Determine the [X, Y] coordinate at the center of the cell enclosing the given text.  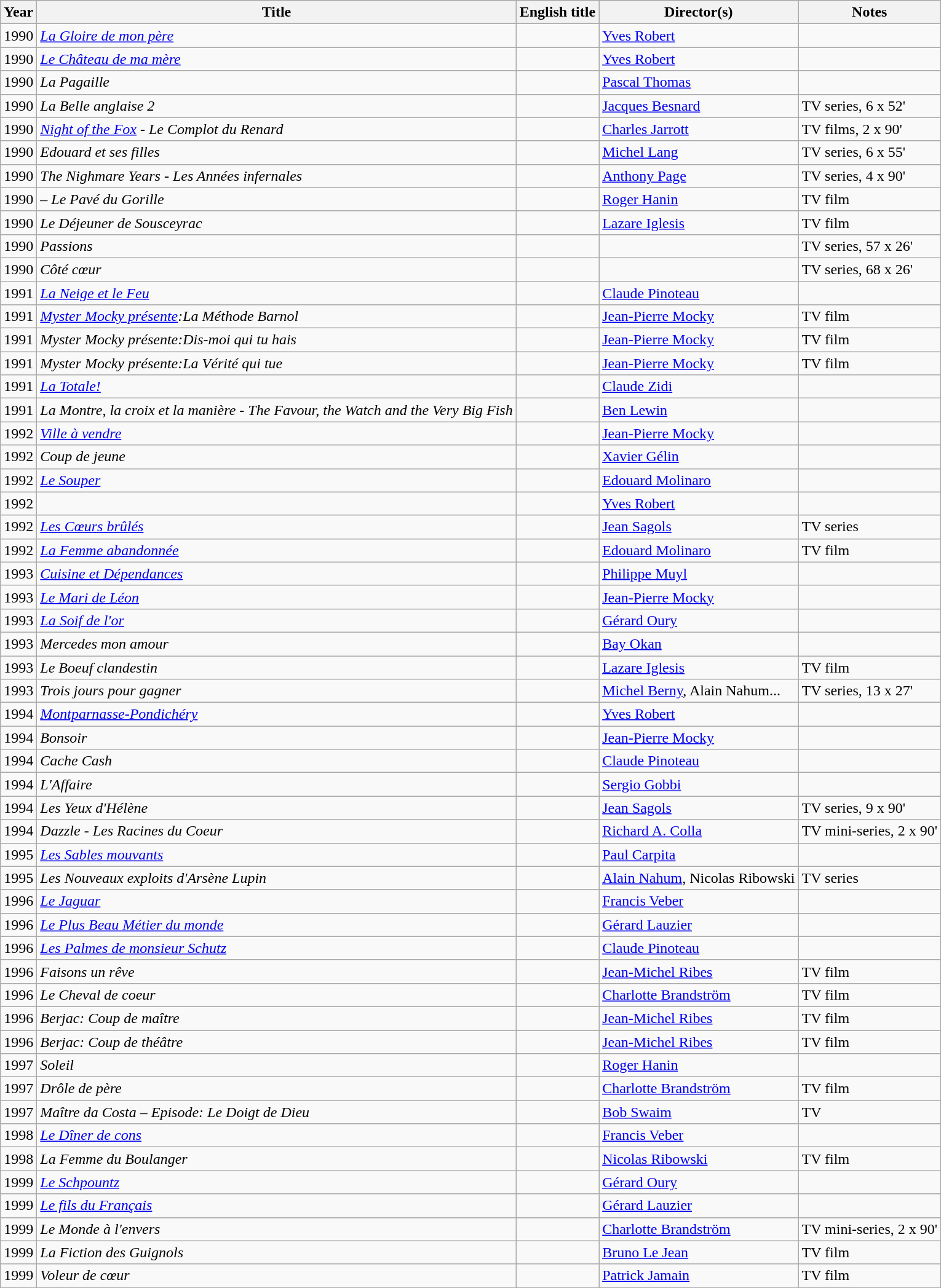
Le Schpountz [277, 1182]
La Fiction des Guignols [277, 1252]
Myster Mocky présente:Dis-moi qui tu hais [277, 340]
Bay Okan [699, 644]
Coup de jeune [277, 457]
Mercedes mon amour [277, 644]
Nicolas Ribowski [699, 1159]
Cache Cash [277, 761]
Jacques Besnard [699, 106]
Le Plus Beau Métier du monde [277, 925]
Le Dîner de cons [277, 1136]
Richard A. Colla [699, 831]
Myster Mocky présente:La Vérité qui tue [277, 363]
Le fils du Français [277, 1206]
Le Château de ma mère [277, 59]
Pascal Thomas [699, 82]
TV series, 4 x 90' [870, 176]
TV series, 6 x 55' [870, 152]
Edouard et ses filles [277, 152]
Le Souper [277, 480]
La Gloire de mon père [277, 36]
Le Mari de Léon [277, 597]
Patrick Jamain [699, 1276]
Les Cœurs brûlés [277, 527]
Myster Mocky présente:La Méthode Barnol [277, 317]
Michel Lang [699, 152]
Côté cœur [277, 269]
Bob Swaim [699, 1112]
Charles Jarrott [699, 129]
La Femme du Boulanger [277, 1159]
Les Palmes de monsieur Schutz [277, 948]
Notes [870, 12]
Berjac: Coup de maître [277, 1018]
Le Cheval de coeur [277, 995]
Ben Lewin [699, 410]
TV series, 9 x 90' [870, 808]
TV [870, 1112]
Sergio Gobbi [699, 784]
Alain Nahum, Nicolas Ribowski [699, 878]
TV films, 2 x 90' [870, 129]
English title [557, 12]
La Totale! [277, 387]
Anthony Page [699, 176]
Year [18, 12]
Dazzle - Les Racines du Coeur [277, 831]
Le Monde à l'envers [277, 1229]
Trois jours pour gagner [277, 691]
Faisons un rêve [277, 971]
Soleil [277, 1065]
Montparnasse-Pondichéry [277, 714]
Ville à vendre [277, 433]
The Nighmare Years - Les Années infernales [277, 176]
Le Boeuf clandestin [277, 667]
Night of the Fox - Le Complot du Renard [277, 129]
Le Jaguar [277, 901]
La Femme abandonnée [277, 550]
Berjac: Coup de théâtre [277, 1042]
TV series, 57 x 26' [870, 246]
Les Yeux d'Hélène [277, 808]
Bruno Le Jean [699, 1252]
Philippe Muyl [699, 574]
Michel Berny, Alain Nahum... [699, 691]
La Soif de l'or [277, 620]
Le Déjeuner de Sousceyrac [277, 223]
Voleur de cœur [277, 1276]
L'Affaire [277, 784]
Maître da Costa – Episode: Le Doigt de Dieu [277, 1112]
La Montre, la croix et la manière - The Favour, the Watch and the Very Big Fish [277, 410]
TV series, 6 x 52' [870, 106]
Xavier Gélin [699, 457]
– Le Pavé du Gorille [277, 199]
Passions [277, 246]
Bonsoir [277, 738]
Title [277, 12]
Director(s) [699, 12]
Claude Zidi [699, 387]
La Belle anglaise 2 [277, 106]
TV series, 68 x 26' [870, 269]
Drôle de père [277, 1089]
Les Nouveaux exploits d'Arsène Lupin [277, 878]
Paul Carpita [699, 855]
La Neige et le Feu [277, 293]
Cuisine et Dépendances [277, 574]
La Pagaille [277, 82]
Les Sables mouvants [277, 855]
TV series, 13 x 27' [870, 691]
